Return the (x, y) coordinate for the center point of the cell that contains the specified text.  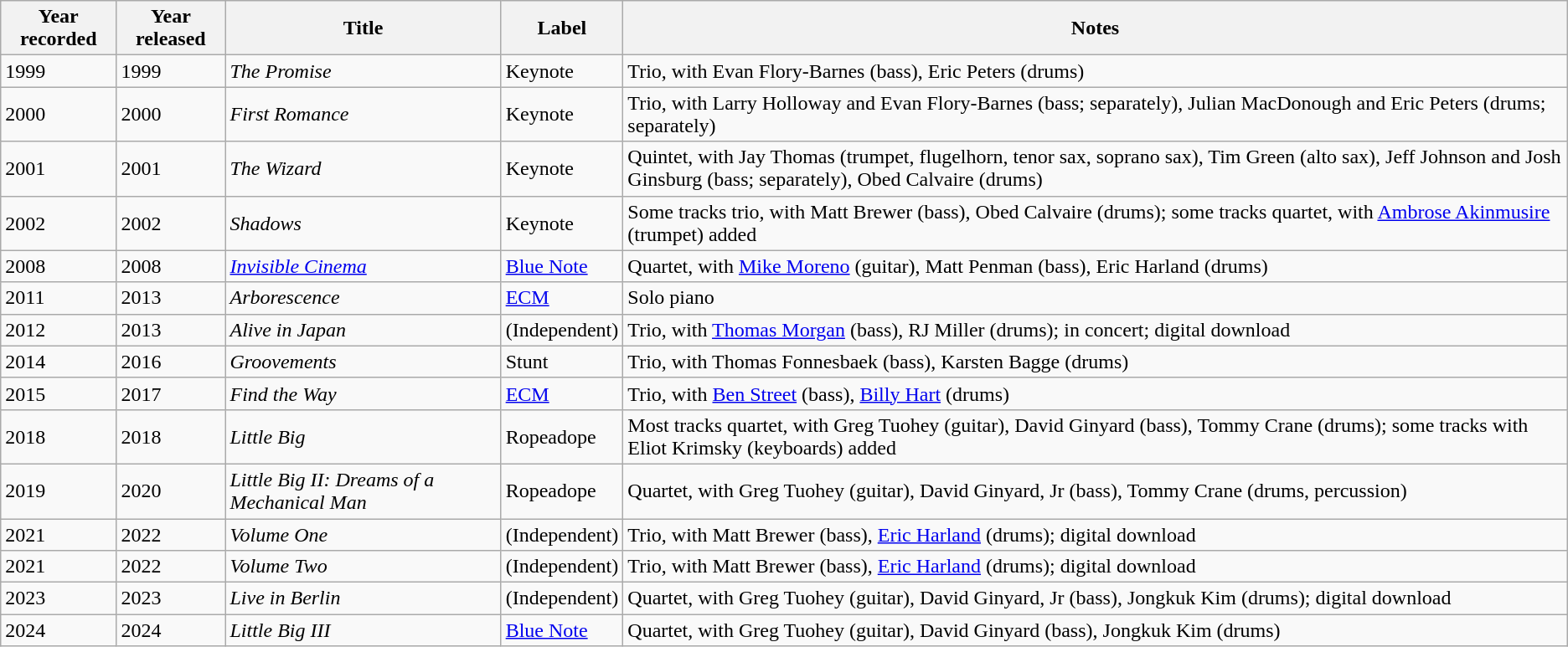
2014 (59, 362)
Year released (171, 28)
Trio, with Evan Flory-Barnes (bass), Eric Peters (drums) (1096, 71)
2017 (171, 393)
Volume One (364, 535)
Alive in Japan (364, 330)
The Promise (364, 71)
The Wizard (364, 169)
2011 (59, 298)
Trio, with Thomas Morgan (bass), RJ Miller (drums); in concert; digital download (1096, 330)
Title (364, 28)
Find the Way (364, 393)
Live in Berlin (364, 598)
Solo piano (1096, 298)
Little Big (364, 437)
Quartet, with Greg Tuohey (guitar), David Ginyard, Jr (bass), Tommy Crane (drums, percussion) (1096, 490)
2016 (171, 362)
Notes (1096, 28)
Trio, with Ben Street (bass), Billy Hart (drums) (1096, 393)
2015 (59, 393)
2019 (59, 490)
Most tracks quartet, with Greg Tuohey (guitar), David Ginyard (bass), Tommy Crane (drums); some tracks with Eliot Krimsky (keyboards) added (1096, 437)
Groovements (364, 362)
Trio, with Larry Holloway and Evan Flory-Barnes (bass; separately), Julian MacDonough and Eric Peters (drums; separately) (1096, 114)
Little Big III (364, 630)
Quartet, with Greg Tuohey (guitar), David Ginyard, Jr (bass), Jongkuk Kim (drums); digital download (1096, 598)
Quartet, with Greg Tuohey (guitar), David Ginyard (bass), Jongkuk Kim (drums) (1096, 630)
Arborescence (364, 298)
2020 (171, 490)
Some tracks trio, with Matt Brewer (bass), Obed Calvaire (drums); some tracks quartet, with Ambrose Akinmusire (trumpet) added (1096, 223)
Shadows (364, 223)
Volume Two (364, 567)
2012 (59, 330)
Quartet, with Mike Moreno (guitar), Matt Penman (bass), Eric Harland (drums) (1096, 266)
Stunt (562, 362)
First Romance (364, 114)
Label (562, 28)
Little Big II: Dreams of a Mechanical Man (364, 490)
Trio, with Thomas Fonnesbaek (bass), Karsten Bagge (drums) (1096, 362)
Year recorded (59, 28)
Invisible Cinema (364, 266)
